For the text-containing cell, return its midpoint in (x, y) coordinate format. 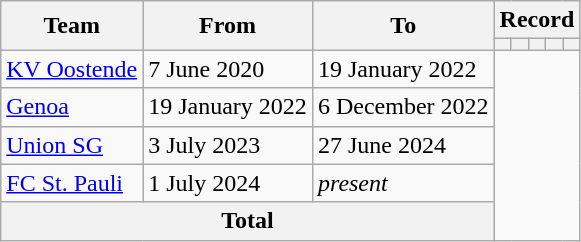
KV Oostende (72, 69)
1 July 2024 (228, 183)
Union SG (72, 145)
To (403, 26)
Record (537, 20)
FC St. Pauli (72, 183)
Total (248, 221)
Genoa (72, 107)
Team (72, 26)
3 July 2023 (228, 145)
present (403, 183)
6 December 2022 (403, 107)
27 June 2024 (403, 145)
7 June 2020 (228, 69)
From (228, 26)
